From the cell containing the given text, extract its center point as (x, y) coordinate. 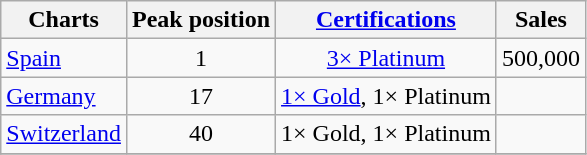
500,000 (540, 58)
Switzerland (64, 134)
Peak position (200, 20)
Spain (64, 58)
Certifications (386, 20)
3× Platinum (386, 58)
Sales (540, 20)
Germany (64, 96)
17 (200, 96)
Charts (64, 20)
1 (200, 58)
40 (200, 134)
